Provide the (x, y) coordinate of the cell's center where the given text is located.  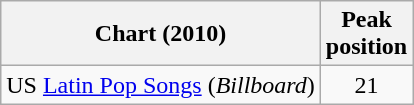
US Latin Pop Songs (Billboard) (161, 85)
Peakposition (366, 34)
Chart (2010) (161, 34)
21 (366, 85)
